Scan for the cell matching the given text and deliver its (x, y) coordinate at center. 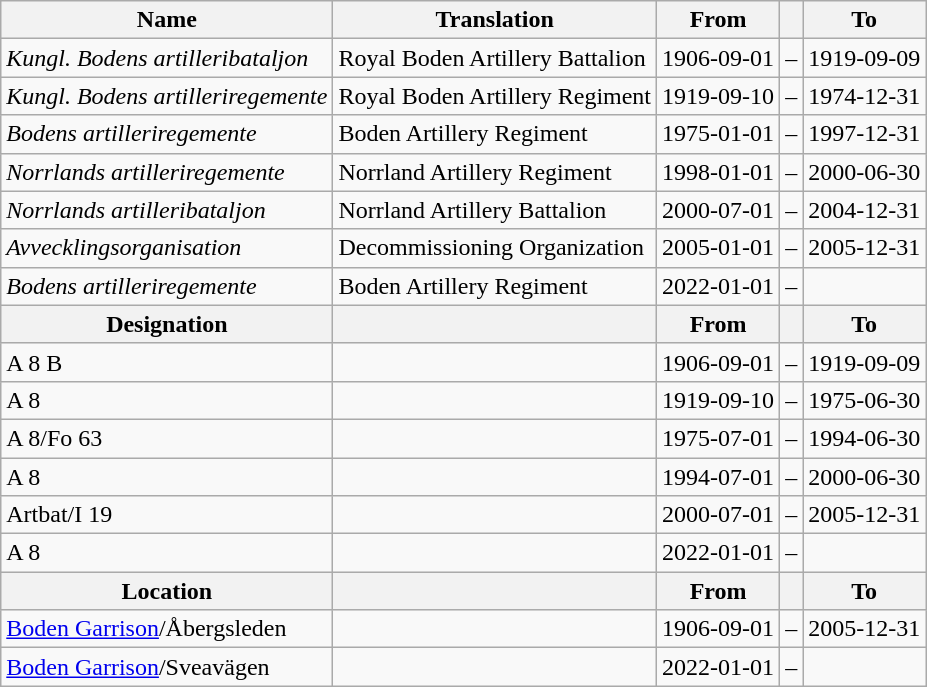
Artbat/I 19 (167, 515)
Royal Boden Artillery Regiment (495, 96)
Designation (167, 324)
1974-12-31 (864, 96)
Norrlands artilleriregemente (167, 172)
2005-01-01 (718, 248)
Boden Garrison/Åbergsleden (167, 629)
Kungl. Bodens artilleribataljon (167, 58)
1998-01-01 (718, 172)
1975-01-01 (718, 134)
Norrlands artilleribataljon (167, 210)
Avvecklingsorganisation (167, 248)
1994-06-30 (864, 438)
Norrland Artillery Regiment (495, 172)
A 8/Fo 63 (167, 438)
A 8 B (167, 362)
Boden Garrison/Sveavägen (167, 667)
Norrland Artillery Battalion (495, 210)
2004-12-31 (864, 210)
1975-07-01 (718, 438)
Location (167, 591)
1975-06-30 (864, 400)
Kungl. Bodens artilleriregemente (167, 96)
Royal Boden Artillery Battalion (495, 58)
Name (167, 20)
1997-12-31 (864, 134)
Translation (495, 20)
1994-07-01 (718, 477)
Decommissioning Organization (495, 248)
